Locate the cell with the specified text and output its (X, Y) center coordinate. 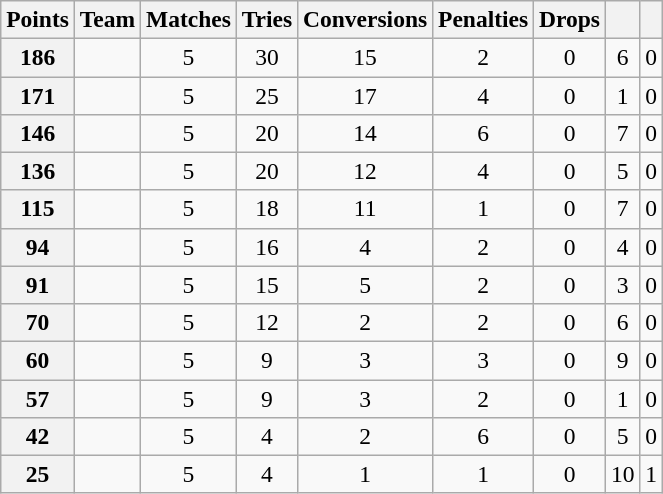
57 (38, 398)
Tries (266, 19)
94 (38, 247)
70 (38, 322)
146 (38, 133)
Matches (189, 19)
Points (38, 19)
Team (107, 19)
30 (266, 57)
14 (366, 133)
Conversions (366, 19)
Penalties (484, 19)
91 (38, 285)
18 (266, 209)
60 (38, 360)
115 (38, 209)
186 (38, 57)
171 (38, 95)
42 (38, 436)
136 (38, 171)
16 (266, 247)
10 (622, 474)
Drops (570, 19)
11 (366, 209)
17 (366, 95)
